Determine the (x, y) coordinate at the center of the cell enclosing the given text.  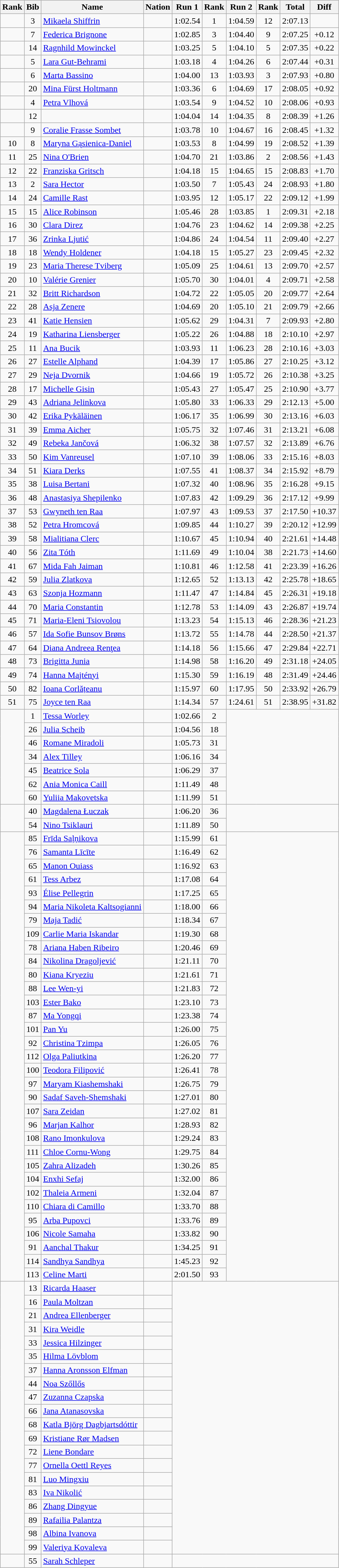
1:26.20 (187, 1057)
2:09.93 (295, 320)
Kira Weidle (92, 1329)
1:08.06 (241, 457)
Bib (33, 7)
1:10.81 (187, 566)
+3.12 (324, 361)
1:03.78 (187, 130)
1:02.54 (187, 21)
1:20.46 (187, 947)
2:07.35 (295, 48)
1:09.29 (241, 498)
+21.37 (324, 634)
1:04.76 (187, 225)
2:09.40 (295, 239)
Frīda Saļņikova (92, 839)
2:07.13 (295, 21)
+8.03 (324, 457)
1:11.99 (187, 797)
Run 2 (241, 7)
113 (33, 1275)
1:04.88 (241, 334)
2:07.25 (295, 34)
+19.18 (324, 593)
2:13.21 (295, 430)
1:14.09 (241, 607)
Maryam Kiashemshaki (92, 1084)
Anastasiya Shepilenko (92, 498)
Erika Pykäläinen (92, 416)
Chloe Cornu-Wong (92, 1152)
Thaleia Armeni (92, 1193)
Gwyneth ten Raa (92, 511)
94 (33, 907)
108 (33, 1138)
+0.80 (324, 75)
1:16.19 (241, 675)
Kristiane Rør Madsen (92, 1438)
Diff (324, 7)
1:13.72 (187, 634)
Brigitta Junia (92, 661)
1:04.66 (187, 375)
1:45.23 (187, 1261)
106 (33, 1234)
Nicole Samaha (92, 1234)
1:07.57 (241, 443)
1:34.25 (187, 1247)
1:12.65 (187, 579)
1:04.52 (241, 102)
98 (33, 1534)
Liene Bondare (92, 1452)
1:14.84 (241, 593)
2:23.39 (295, 566)
1:15.99 (187, 839)
+0.92 (324, 89)
1:33.82 (187, 1234)
Carlie Maria Iskandar (92, 934)
Ragnhild Mowinckel (92, 48)
Andrea Ellenberger (92, 1316)
1:14.34 (187, 702)
Nation (158, 7)
1:05.05 (241, 293)
1:06.17 (187, 416)
1:05.72 (241, 375)
Sara Zeidan (92, 1111)
Asja Zenere (92, 307)
1:04.40 (241, 34)
1:29.75 (187, 1152)
1:12.78 (187, 607)
1:07.83 (187, 498)
97 (33, 1084)
2:17.50 (295, 511)
1:06.16 (187, 757)
2:26.87 (295, 607)
Ida Sofie Bunsov Brøns (92, 634)
2:09.31 (295, 212)
1:03.36 (187, 89)
Zrinka Ljutić (92, 239)
Coralie Frasse Sombet (92, 130)
2:15.16 (295, 457)
+1.43 (324, 157)
Ariana Haben Ribeiro (92, 947)
Paula Moltzan (92, 1302)
+3.03 (324, 348)
Aanchal Thakur (92, 1247)
Valérie Grenier (92, 280)
Joyce ten Raa (92, 702)
2:08.45 (295, 130)
1:05.09 (187, 266)
Romane Miradoli (92, 743)
1:17.25 (187, 893)
95 (33, 1220)
Luisa Bertani (92, 484)
+2.32 (324, 252)
2:13.89 (295, 443)
1:03.25 (187, 48)
1:10.04 (241, 552)
Albina Ivanova (92, 1534)
Katla Björg Dagbjartsdóttir (92, 1424)
111 (33, 1152)
+1.26 (324, 116)
Sadaf Saveh-Shemshaki (92, 1097)
2:10.90 (295, 389)
1:18.00 (187, 907)
Maria Constantin (92, 607)
Maja Tadić (92, 920)
1:04.54 (241, 239)
Michelle Gisin (92, 389)
Nino Tsiklauri (92, 825)
+31.82 (324, 702)
+2.18 (324, 212)
2:10.25 (295, 361)
105 (33, 1166)
+6.76 (324, 443)
1:18.34 (187, 920)
Celine Marti (92, 1275)
Jana Atanasovska (92, 1411)
2:01.50 (187, 1275)
+9.15 (324, 484)
Ania Monica Caill (92, 784)
1:15.13 (241, 621)
Nina O'Brien (92, 157)
+14.48 (324, 539)
Kiana Kryeziu (92, 975)
Tess Arbez (92, 879)
101 (33, 1029)
+14.60 (324, 552)
2:08.39 (295, 116)
Olga Paliutkina (92, 1057)
1:04.01 (241, 280)
1:05.80 (187, 402)
2:07.93 (295, 75)
Zuzanna Czapska (92, 1397)
+19.74 (324, 607)
Samanta Līcīte (92, 852)
114 (33, 1261)
Federica Brignone (92, 34)
+22.71 (324, 648)
Ornella Oettl Reyes (92, 1465)
Rafailia Palantza (92, 1520)
Sarah Schleper (92, 1561)
Magdalena Łuczak (92, 811)
2:31.18 (295, 661)
Katharina Liensberger (92, 334)
2:31.49 (295, 675)
Sara Hector (92, 184)
1:14.18 (187, 648)
Clara Direz (92, 225)
2:09.12 (295, 198)
Teodora Filipović (92, 1070)
96 (33, 1125)
1:04.10 (241, 48)
1:03.53 (187, 143)
+5.00 (324, 402)
Petra Vlhová (92, 102)
Ester Bako (92, 1002)
1:07.10 (187, 457)
+2.66 (324, 307)
1:02.85 (187, 34)
Ioana Corlățeanu (92, 689)
+2.80 (324, 320)
2:09.79 (295, 307)
2:08.93 (295, 184)
1:23.10 (187, 1002)
1:04.00 (187, 75)
1:16.20 (241, 661)
1:10.67 (187, 539)
1:08.96 (241, 484)
Zita Tóth (92, 552)
+3.25 (324, 375)
Diana Andreea Renţea (92, 648)
1:13.13 (241, 579)
1:06.29 (187, 770)
2:33.92 (295, 689)
Mikaela Shiffrin (92, 21)
1:03.86 (241, 157)
1:04.99 (241, 143)
Hanna Aronsson Elfman (92, 1370)
1:21.11 (187, 961)
2:07.44 (295, 62)
1:05.46 (187, 212)
2:09.70 (295, 266)
+1.70 (324, 171)
+2.25 (324, 225)
+6.03 (324, 416)
Ana Bucik (92, 348)
1:04.31 (241, 320)
Tessa Worley (92, 716)
2:08.56 (295, 157)
1:05.70 (187, 280)
1:06.33 (241, 402)
Zahra Alizadeh (92, 1166)
1:11.47 (187, 593)
2:09.71 (295, 280)
2:38.95 (295, 702)
112 (33, 1057)
+16.26 (324, 566)
2:09.45 (295, 252)
1:26.41 (187, 1070)
1:24.61 (241, 702)
2:26.31 (295, 593)
1:32.04 (187, 1193)
Adriana Jelinkova (92, 402)
1:06.99 (241, 416)
2:10.10 (295, 334)
1:03.50 (187, 184)
Mida Fah Jaiman (92, 566)
1:04.70 (187, 157)
1:03.95 (187, 198)
2:13.16 (295, 416)
Alex Tilley (92, 757)
1:05.27 (241, 252)
2:08.52 (295, 143)
1:14.98 (187, 661)
+2.64 (324, 293)
Beatrice Sola (92, 770)
Rano Imonkulova (92, 1138)
1:33.76 (187, 1220)
2:20.12 (295, 525)
1:32.00 (187, 1179)
1:28.93 (187, 1125)
1:05.75 (187, 430)
1:09.85 (187, 525)
1:27.01 (187, 1097)
2:09.77 (295, 293)
Christina Tzimpa (92, 1043)
102 (33, 1193)
1:19.30 (187, 934)
1:05.62 (187, 320)
Valeriya Kovaleva (92, 1547)
+2.57 (324, 266)
2:08.06 (295, 102)
1:29.24 (187, 1138)
Lee Wen-yi (92, 988)
Britt Richardson (92, 293)
1:16.49 (187, 852)
1:04.59 (241, 21)
1:15.30 (187, 675)
1:06.20 (187, 811)
1:06.32 (187, 443)
Petra Hromcová (92, 525)
109 (33, 934)
+1.80 (324, 184)
1:26.05 (187, 1043)
1:26.75 (187, 1084)
+21.23 (324, 621)
+0.12 (324, 34)
1:10.27 (241, 525)
1:13.23 (187, 621)
Julia Scheib (92, 729)
2:17.12 (295, 498)
+2.97 (324, 334)
1:15.66 (241, 648)
2:10.38 (295, 375)
Katie Hensien (92, 320)
1:15.97 (187, 689)
+18.65 (324, 579)
1:05.86 (241, 361)
Chiara di Camillo (92, 1206)
Kim Vanreusel (92, 457)
2:28.36 (295, 621)
Hanna Majtényi (92, 675)
Estelle Alphand (92, 361)
1:11.89 (187, 825)
1:05.22 (187, 334)
1:04.04 (187, 116)
Mina Fürst Holtmann (92, 89)
+10.37 (324, 511)
1:04.65 (241, 171)
Total (295, 7)
1:04.35 (241, 116)
Zhang Dingyue (92, 1506)
+8.79 (324, 471)
2:08.83 (295, 171)
1:05.47 (241, 389)
Maria Therese Tviberg (92, 266)
1:07.55 (187, 471)
2:12.13 (295, 402)
+3.77 (324, 389)
+2.58 (324, 280)
1:07.46 (241, 430)
Enxhi Sefaj (92, 1179)
+24.05 (324, 661)
Luo Mingxiu (92, 1479)
Marjan Kalhor (92, 1125)
Kiara Derks (92, 471)
+6.08 (324, 430)
Run 1 (187, 7)
1:33.70 (187, 1206)
Arba Pupovci (92, 1220)
Name (92, 7)
1:04.56 (187, 729)
Hilma Lövblom (92, 1356)
1:04.39 (187, 361)
2:25.78 (295, 579)
1:03.54 (187, 102)
1:10.94 (241, 539)
2:10.16 (295, 348)
1:27.02 (187, 1111)
1:11.69 (187, 552)
1:11.49 (187, 784)
2:08.05 (295, 89)
99 (33, 1547)
1:04.61 (241, 266)
Camille Rast (92, 198)
107 (33, 1111)
Pan Yu (92, 1029)
1:26.00 (187, 1029)
1:12.58 (241, 566)
Yuliia Makovetska (92, 797)
Ricarda Haaser (92, 1288)
Emma Aicher (92, 430)
1:04.86 (187, 239)
2:21.61 (295, 539)
Rebeka Jančová (92, 443)
Noa Szőllős (92, 1384)
+1.99 (324, 198)
1:06.23 (241, 348)
1:08.37 (241, 471)
1:04.26 (241, 62)
1:17.95 (241, 689)
Iva Nikolić (92, 1493)
+2.27 (324, 239)
Marta Bassino (92, 75)
Franziska Gritsch (92, 171)
2:16.28 (295, 484)
103 (33, 1002)
Lara Gut-Behrami (92, 62)
+24.46 (324, 675)
+9.99 (324, 498)
100 (33, 1070)
1:17.08 (187, 879)
110 (33, 1206)
1:23.38 (187, 1015)
+1.39 (324, 143)
1:03.85 (241, 212)
Julia Zlatkova (92, 579)
Maria Nikoleta Kaltsogianni (92, 907)
1:05.17 (241, 198)
Mialitiana Clerc (92, 539)
Szonja Hozmann (92, 593)
1:21.61 (187, 975)
Ma Yongqi (92, 1015)
+0.22 (324, 48)
Manon Ouiass (92, 866)
1:07.32 (187, 484)
1:04.72 (187, 293)
Maria-Eleni Tsiovolou (92, 621)
2:15.92 (295, 471)
+26.79 (324, 689)
1:21.83 (187, 988)
1:04.67 (241, 130)
2:21.73 (295, 552)
2:09.38 (295, 225)
1:05.73 (187, 743)
Neja Dvornik (92, 375)
1:05.10 (241, 307)
Alice Robinson (92, 212)
Élise Pellegrin (92, 893)
+0.93 (324, 102)
1:16.92 (187, 866)
Sandhya Sandhya (92, 1261)
1:07.97 (187, 511)
1:02.66 (187, 716)
+0.31 (324, 62)
Maryna Gąsienica-Daniel (92, 143)
1:09.53 (241, 511)
2:29.84 (295, 648)
2:28.50 (295, 634)
+12.99 (324, 525)
1:03.18 (187, 62)
Nikolina Dragoljević (92, 961)
104 (33, 1179)
1:14.78 (241, 634)
1:04.62 (241, 225)
1:30.26 (187, 1166)
+1.32 (324, 130)
Wendy Holdener (92, 252)
Jessica Hilzinger (92, 1343)
